From the cell containing the given text, extract its center point as (X, Y) coordinate. 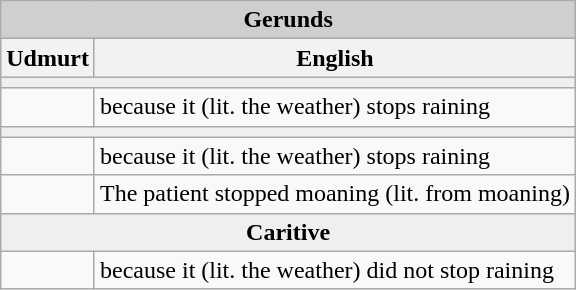
English (334, 58)
because it (lit. the weather) did not stop raining (334, 270)
Gerunds (288, 20)
The patient stopped moaning (lit. from moaning) (334, 194)
Udmurt (48, 58)
Caritive (288, 232)
